Provide the (x, y) coordinate of the cell's center where the given text is located.  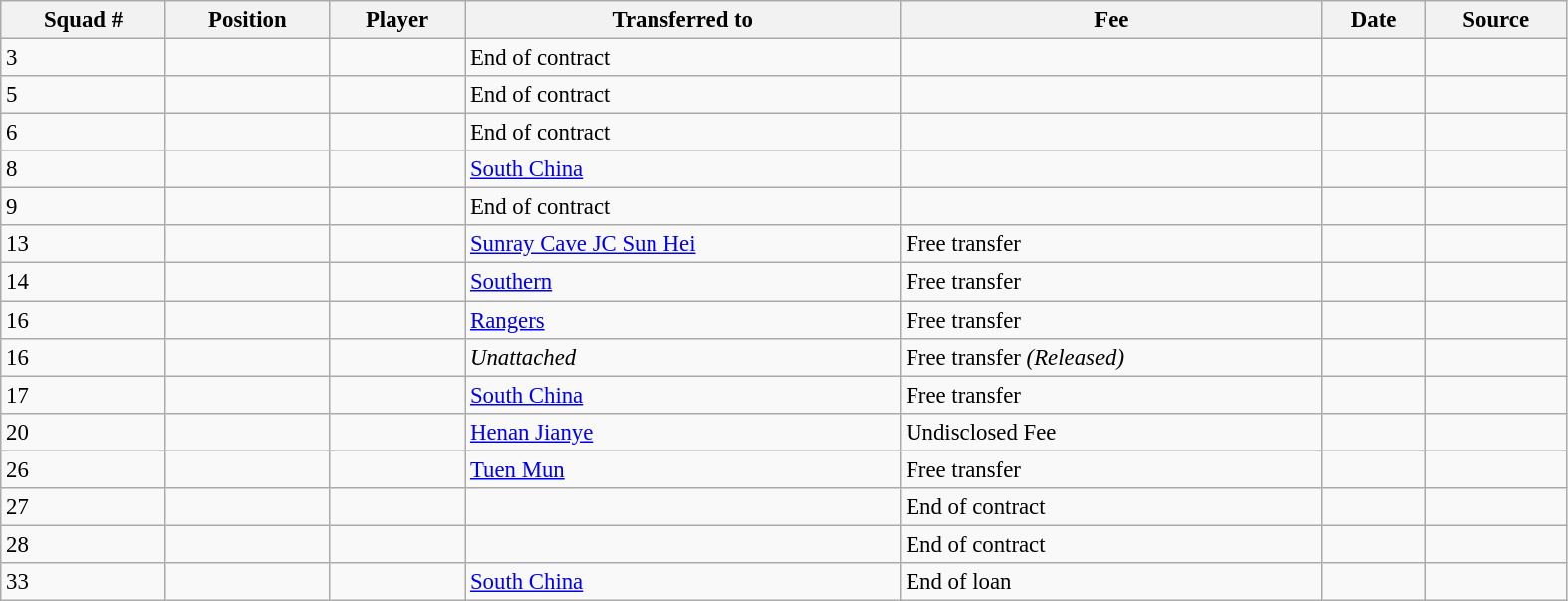
3 (84, 58)
14 (84, 282)
26 (84, 469)
Unattached (683, 357)
33 (84, 582)
Date (1374, 20)
13 (84, 244)
Sunray Cave JC Sun Hei (683, 244)
Position (247, 20)
6 (84, 133)
Tuen Mun (683, 469)
Player (396, 20)
Transferred to (683, 20)
27 (84, 507)
5 (84, 95)
9 (84, 207)
28 (84, 544)
Undisclosed Fee (1112, 432)
20 (84, 432)
Fee (1112, 20)
Southern (683, 282)
Free transfer (Released) (1112, 357)
Squad # (84, 20)
17 (84, 395)
8 (84, 169)
Source (1495, 20)
Rangers (683, 320)
End of loan (1112, 582)
Henan Jianye (683, 432)
